Locate the cell with the specified text and output its (X, Y) center coordinate. 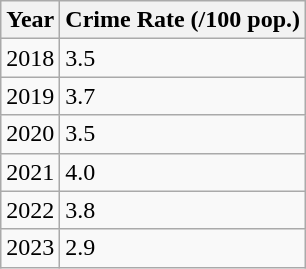
2021 (30, 172)
2020 (30, 134)
Year (30, 20)
3.8 (183, 210)
2023 (30, 248)
3.7 (183, 96)
2018 (30, 58)
2019 (30, 96)
Crime Rate (/100 pop.) (183, 20)
2.9 (183, 248)
2022 (30, 210)
4.0 (183, 172)
